From the cell containing the given text, extract its center point as [X, Y] coordinate. 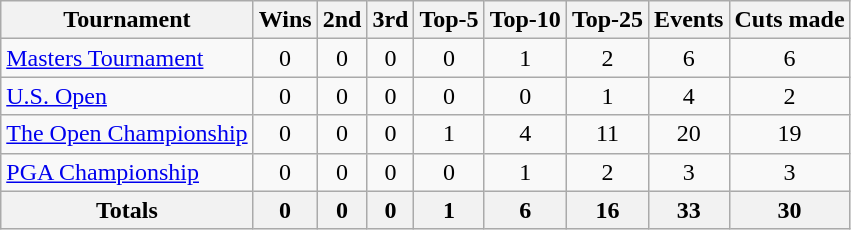
Totals [127, 210]
Wins [285, 20]
2nd [342, 20]
3rd [390, 20]
19 [790, 134]
11 [607, 134]
The Open Championship [127, 134]
Top-10 [525, 20]
Top-25 [607, 20]
20 [689, 134]
U.S. Open [127, 96]
Top-5 [449, 20]
33 [689, 210]
16 [607, 210]
PGA Championship [127, 172]
30 [790, 210]
Masters Tournament [127, 58]
Events [689, 20]
Cuts made [790, 20]
Tournament [127, 20]
